Locate the cell with the specified text and output its (X, Y) center coordinate. 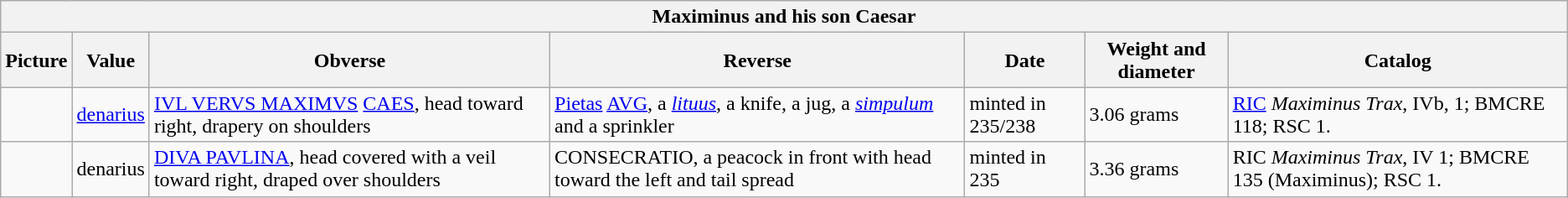
Pietas AVG, a lituus, a knife, a jug, a simpulum and a sprinkler (757, 114)
Value (111, 60)
DIVA PAVLINA, head covered with a veil toward right, draped over shoulders (349, 169)
RIC Maximinus Trax, IV 1; BMCRE 135 (Maximinus); RSC 1. (1397, 169)
minted in 235/238 (1025, 114)
Maximinus and his son Caesar (784, 17)
RIC Maximinus Trax, IVb, 1; BMCRE 118; RSC 1. (1397, 114)
IVL VERVS MAXIMVS CAES, head toward right, drapery on shoulders (349, 114)
Reverse (757, 60)
3.06 grams (1156, 114)
minted in 235 (1025, 169)
Catalog (1397, 60)
Weight and diameter (1156, 60)
CONSECRATIO, a peacock in front with head toward the left and tail spread (757, 169)
Date (1025, 60)
Picture (37, 60)
3.36 grams (1156, 169)
Obverse (349, 60)
